Return the (x, y) coordinate for the center point of the cell that contains the specified text.  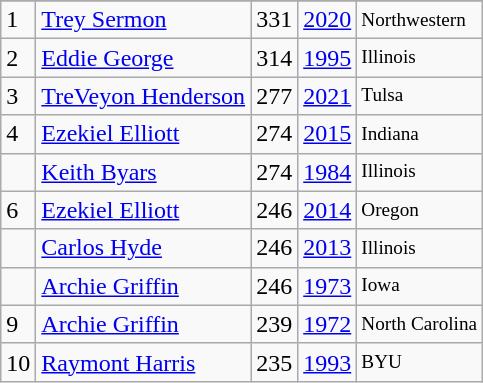
TreVeyon Henderson (144, 96)
Keith Byars (144, 172)
Indiana (420, 134)
BYU (420, 362)
Northwestern (420, 20)
3 (18, 96)
9 (18, 324)
North Carolina (420, 324)
1993 (328, 362)
2013 (328, 248)
2021 (328, 96)
Eddie George (144, 58)
277 (274, 96)
Tulsa (420, 96)
2014 (328, 210)
1972 (328, 324)
Trey Sermon (144, 20)
2015 (328, 134)
Oregon (420, 210)
Iowa (420, 286)
235 (274, 362)
331 (274, 20)
1984 (328, 172)
1973 (328, 286)
Raymont Harris (144, 362)
Carlos Hyde (144, 248)
1 (18, 20)
2020 (328, 20)
2 (18, 58)
6 (18, 210)
1995 (328, 58)
4 (18, 134)
10 (18, 362)
314 (274, 58)
239 (274, 324)
